Capture the cell that displays the provided text and extract its [x, y] central coordinate. 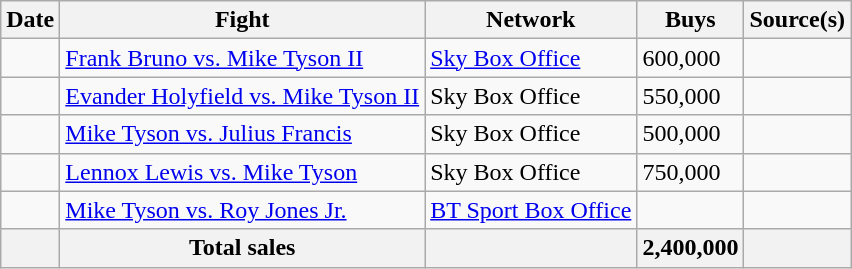
Date [30, 20]
550,000 [690, 96]
Fight [242, 20]
600,000 [690, 58]
Total sales [242, 248]
2,400,000 [690, 248]
750,000 [690, 172]
Network [531, 20]
Mike Tyson vs. Roy Jones Jr. [242, 210]
Buys [690, 20]
500,000 [690, 134]
BT Sport Box Office [531, 210]
Lennox Lewis vs. Mike Tyson [242, 172]
Frank Bruno vs. Mike Tyson II [242, 58]
Evander Holyfield vs. Mike Tyson II [242, 96]
Mike Tyson vs. Julius Francis [242, 134]
Source(s) [798, 20]
